Locate the cell with the specified text and output its [X, Y] center coordinate. 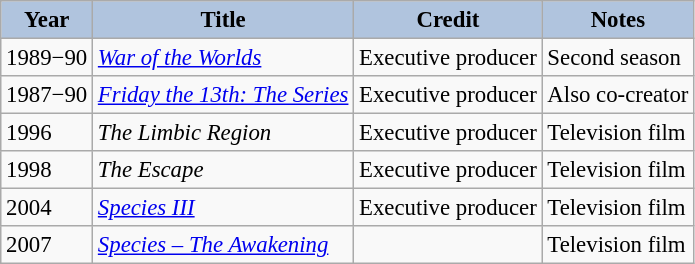
1987−90 [47, 95]
Notes [618, 20]
Title [224, 20]
Friday the 13th: The Series [224, 95]
The Escape [224, 170]
Credit [448, 20]
The Limbic Region [224, 133]
Species III [224, 208]
Second season [618, 58]
Also co-creator [618, 95]
Year [47, 20]
Species – The Awakening [224, 245]
2007 [47, 245]
2004 [47, 208]
1996 [47, 133]
1998 [47, 170]
1989−90 [47, 58]
War of the Worlds [224, 58]
